Search for the cell housing the specified text and yield its (x, y) center coordinate. 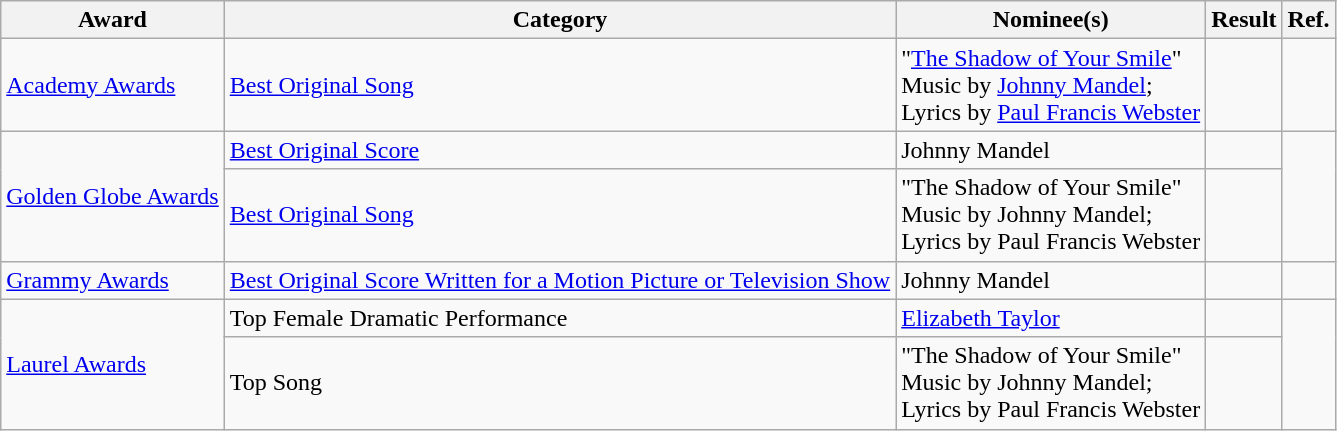
Result (1244, 20)
Nominee(s) (1051, 20)
Grammy Awards (113, 280)
Academy Awards (113, 85)
Golden Globe Awards (113, 196)
Best Original Score Written for a Motion Picture or Television Show (560, 280)
Top Song (560, 383)
Top Female Dramatic Performance (560, 318)
Ref. (1308, 20)
Award (113, 20)
Category (560, 20)
Laurel Awards (113, 364)
Elizabeth Taylor (1051, 318)
Best Original Score (560, 150)
